Output the [x, y] coordinate of the center of the cell containing the given text.  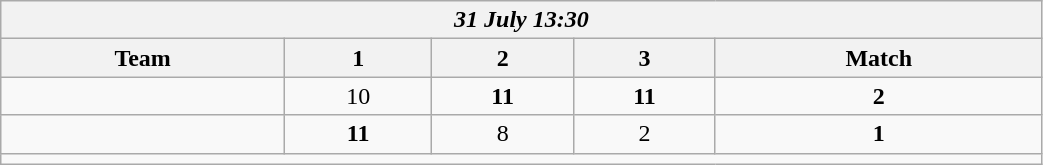
Match [878, 58]
10 [358, 96]
31 July 13:30 [522, 20]
Team [143, 58]
8 [503, 134]
3 [645, 58]
